Search for the cell housing the specified text and yield its [X, Y] center coordinate. 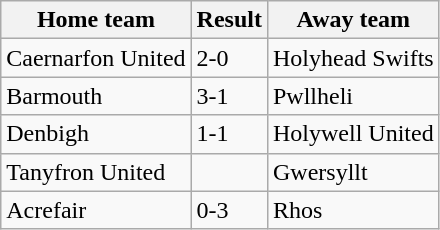
1-1 [229, 134]
Away team [353, 20]
Rhos [353, 210]
Gwersyllt [353, 172]
2-0 [229, 58]
Result [229, 20]
Acrefair [96, 210]
Pwllheli [353, 96]
0-3 [229, 210]
Tanyfron United [96, 172]
Caernarfon United [96, 58]
Holyhead Swifts [353, 58]
Barmouth [96, 96]
Denbigh [96, 134]
Holywell United [353, 134]
Home team [96, 20]
3-1 [229, 96]
